For the text-containing cell, return its midpoint in [X, Y] coordinate format. 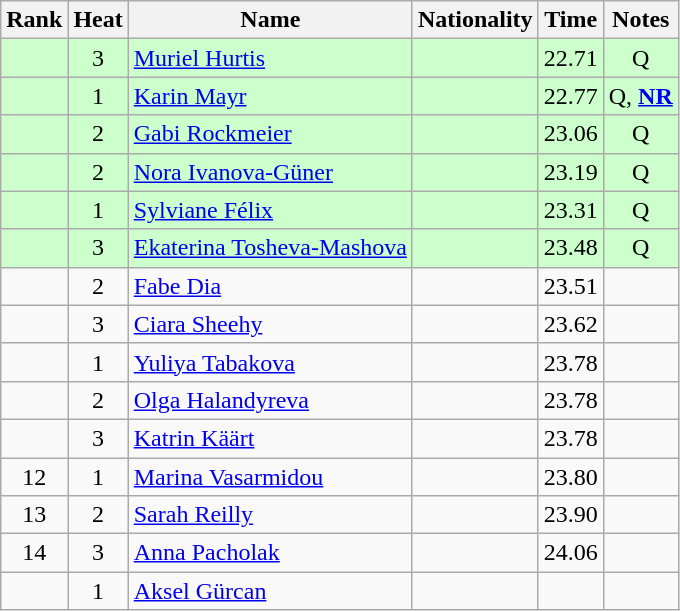
24.06 [570, 553]
Olga Halandyreva [270, 400]
Name [270, 20]
22.71 [570, 58]
23.62 [570, 324]
Yuliya Tabakova [270, 362]
Ekaterina Tosheva-Mashova [270, 248]
Fabe Dia [270, 286]
Nora Ivanova-Güner [270, 172]
13 [34, 515]
Gabi Rockmeier [270, 134]
Heat [98, 20]
23.80 [570, 477]
23.48 [570, 248]
14 [34, 553]
Marina Vasarmidou [270, 477]
Katrin Käärt [270, 438]
Aksel Gürcan [270, 591]
Notes [640, 20]
23.90 [570, 515]
Anna Pacholak [270, 553]
Q, NR [640, 96]
12 [34, 477]
23.19 [570, 172]
Rank [34, 20]
Sylviane Félix [270, 210]
Time [570, 20]
23.51 [570, 286]
23.06 [570, 134]
23.31 [570, 210]
Nationality [475, 20]
Karin Mayr [270, 96]
Sarah Reilly [270, 515]
22.77 [570, 96]
Ciara Sheehy [270, 324]
Muriel Hurtis [270, 58]
